Scan for the cell matching the given text and deliver its (x, y) coordinate at center. 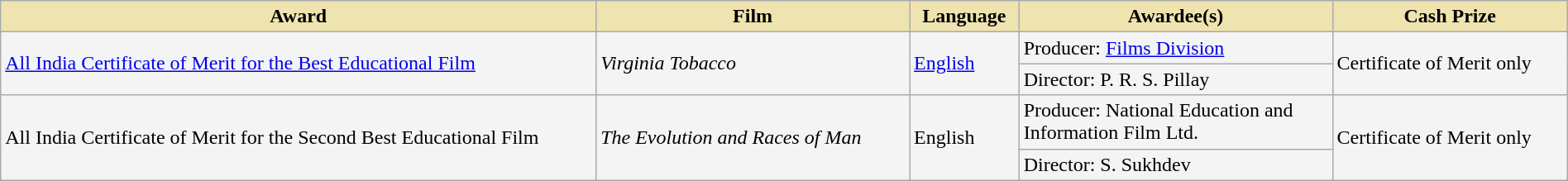
Award (299, 17)
Virginia Tobacco (753, 64)
Producer: Films Division (1176, 48)
Producer: National Education and Information Film Ltd. (1176, 122)
Director: P. R. S. Pillay (1176, 79)
All India Certificate of Merit for the Best Educational Film (299, 64)
Film (753, 17)
Cash Prize (1450, 17)
Awardee(s) (1176, 17)
All India Certificate of Merit for the Second Best Educational Film (299, 137)
Director: S. Sukhdev (1176, 164)
Language (964, 17)
The Evolution and Races of Man (753, 137)
